Return the [X, Y] coordinate for the center point of the cell that contains the specified text.  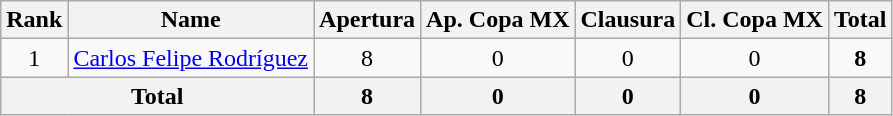
Apertura [368, 20]
Cl. Copa MX [755, 20]
1 [34, 58]
Ap. Copa MX [498, 20]
Rank [34, 20]
Clausura [628, 20]
Carlos Felipe Rodríguez [191, 58]
Name [191, 20]
